Return (X, Y) of the center of cell containing provided text 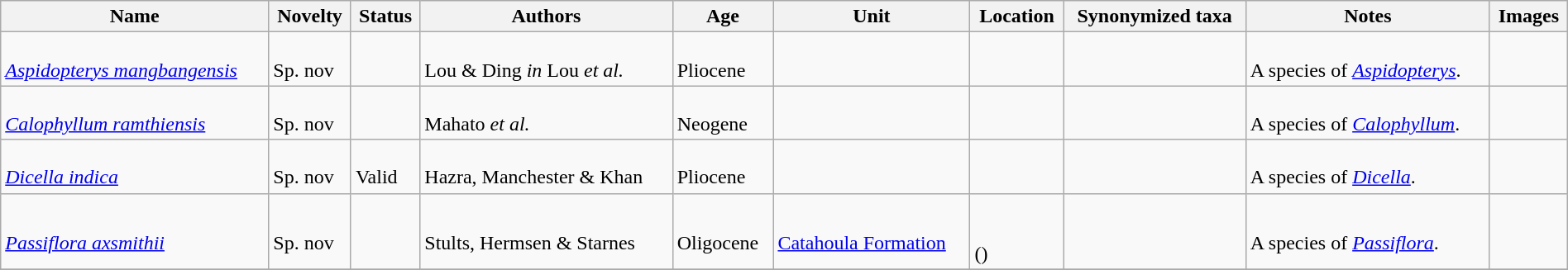
Neogene (723, 112)
Stults, Hermsen & Starnes (546, 231)
Novelty (310, 17)
Aspidopterys mangbangensis (135, 59)
Lou & Ding in Lou et al. (546, 59)
Status (385, 17)
A species of Calophyllum. (1368, 112)
Location (1017, 17)
Age (723, 17)
Unit (872, 17)
Name (135, 17)
Mahato et al. (546, 112)
Catahoula Formation (872, 231)
Hazra, Manchester & Khan (546, 167)
Passiflora axsmithii (135, 231)
A species of Passiflora. (1368, 231)
Authors (546, 17)
() (1017, 231)
Synonymized taxa (1154, 17)
Valid (385, 167)
Oligocene (723, 231)
Notes (1368, 17)
Calophyllum ramthiensis (135, 112)
Images (1528, 17)
Dicella indica (135, 167)
A species of Aspidopterys. (1368, 59)
A species of Dicella. (1368, 167)
